Find where the given text appears and provide that cell's center as [x, y] coordinate. 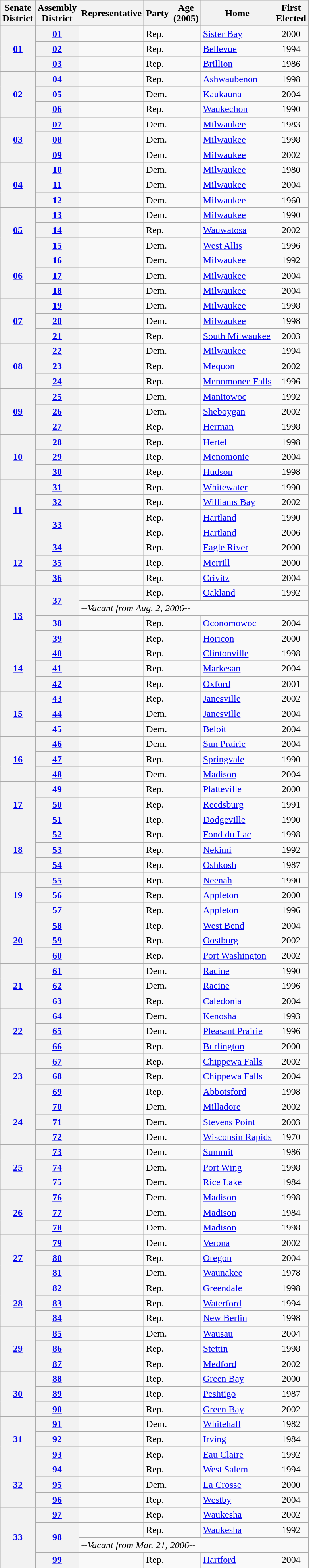
Milladore [237, 1107]
Pleasant Prairie [237, 1031]
Stevens Point [237, 1122]
85 [57, 1333]
Kenosha [237, 1016]
54 [57, 865]
2006 [291, 532]
Waterford [237, 1303]
1980 [291, 170]
60 [57, 956]
1960 [291, 200]
Bellevue [237, 49]
62 [57, 986]
Peshtigo [237, 1394]
65 [57, 1031]
64 [57, 1016]
98 [57, 1537]
Hartford [237, 1560]
82 [57, 1288]
FirstElected [291, 14]
Platteville [237, 789]
Stettin [237, 1348]
Fond du Lac [237, 835]
Markesan [237, 668]
95 [57, 1485]
55 [57, 880]
52 [57, 835]
Springvale [237, 759]
48 [57, 774]
41 [57, 668]
38 [57, 623]
Oostburg [237, 941]
2001 [291, 683]
39 [57, 638]
36 [57, 578]
Williams Bay [237, 502]
1970 [291, 1137]
42 [57, 683]
Waunakee [237, 1273]
SenateDistrict [18, 14]
Wisconsin Rapids [237, 1137]
75 [57, 1182]
--Vacant from Aug. 2, 2006-- [194, 608]
Brillion [237, 64]
Sheboygan [237, 411]
79 [57, 1243]
1983 [291, 124]
93 [57, 1454]
89 [57, 1394]
Oakland [237, 593]
La Crosse [237, 1485]
Horicon [237, 638]
Westby [237, 1500]
66 [57, 1046]
73 [57, 1152]
57 [57, 910]
72 [57, 1137]
Caledonia [237, 1001]
61 [57, 971]
Manitowoc [237, 396]
Wauwatosa [237, 230]
Age(2005) [186, 14]
Port Wing [237, 1167]
Menomonie [237, 457]
Crivitz [237, 578]
86 [57, 1348]
67 [57, 1061]
40 [57, 653]
90 [57, 1409]
1991 [291, 804]
Sister Bay [237, 34]
West Bend [237, 926]
47 [57, 759]
Whitehall [237, 1424]
Oxford [237, 683]
South Milwaukee [237, 336]
49 [57, 789]
63 [57, 1001]
West Salem [237, 1470]
56 [57, 895]
New Berlin [237, 1318]
74 [57, 1167]
43 [57, 699]
1993 [291, 1016]
45 [57, 729]
80 [57, 1258]
59 [57, 941]
83 [57, 1303]
Burlington [237, 1046]
Dodgeville [237, 820]
78 [57, 1228]
Irving [237, 1439]
Oregon [237, 1258]
1982 [291, 1424]
91 [57, 1424]
Reedsburg [237, 804]
Home [237, 14]
99 [57, 1560]
Mequon [237, 366]
--Vacant from Mar. 21, 2006-- [194, 1545]
96 [57, 1500]
Whitewater [237, 487]
Merrill [237, 563]
Clintonville [237, 653]
Abbotsford [237, 1092]
Greendale [237, 1288]
Eau Claire [237, 1454]
37 [57, 600]
Ashwaubenon [237, 79]
70 [57, 1107]
Hertel [237, 442]
Verona [237, 1243]
77 [57, 1213]
81 [57, 1273]
Sun Prairie [237, 744]
Port Washington [237, 956]
94 [57, 1470]
51 [57, 820]
AssemblyDistrict [57, 14]
Rice Lake [237, 1182]
1978 [291, 1273]
Medford [237, 1364]
50 [57, 804]
88 [57, 1379]
Waukechon [237, 109]
Party [157, 14]
84 [57, 1318]
Wausau [237, 1333]
Herman [237, 426]
71 [57, 1122]
Eagle River [237, 548]
68 [57, 1076]
Nekimi [237, 850]
Representative [111, 14]
35 [57, 563]
Oshkosh [237, 865]
44 [57, 714]
69 [57, 1092]
Beloit [237, 729]
97 [57, 1515]
Kaukauna [237, 94]
34 [57, 548]
76 [57, 1198]
92 [57, 1439]
Neenah [237, 880]
53 [57, 850]
West Allis [237, 245]
Hudson [237, 472]
46 [57, 744]
58 [57, 926]
Menomonee Falls [237, 381]
Oconomowoc [237, 623]
87 [57, 1364]
Summit [237, 1152]
